Capture the cell that displays the provided text and extract its (X, Y) central coordinate. 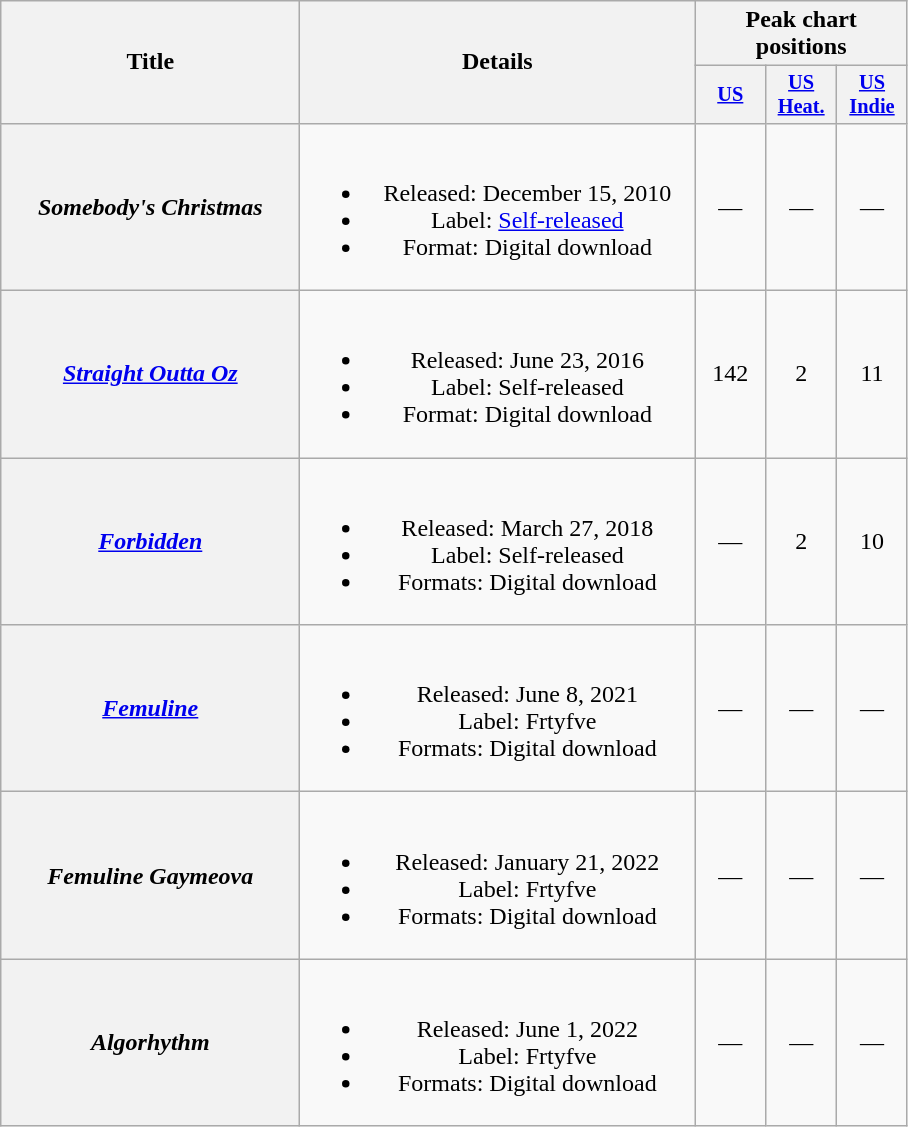
USHeat. (802, 95)
Straight Outta Oz (150, 374)
US (730, 95)
Released: March 27, 2018Label: Self-releasedFormats: Digital download (498, 542)
USIndie (872, 95)
Title (150, 62)
Algorhythm (150, 1042)
11 (872, 374)
Released: June 1, 2022Label: FrtyfveFormats: Digital download (498, 1042)
Released: January 21, 2022Label: FrtyfveFormats: Digital download (498, 876)
Details (498, 62)
10 (872, 542)
Peak chart positions (802, 34)
Femuline (150, 708)
Released: June 23, 2016Label: Self-releasedFormat: Digital download (498, 374)
Femuline Gaymeova (150, 876)
Released: December 15, 2010Label: Self-releasedFormat: Digital download (498, 206)
142 (730, 374)
Somebody's Christmas (150, 206)
Released: June 8, 2021Label: FrtyfveFormats: Digital download (498, 708)
Forbidden (150, 542)
